Scan for the cell matching the given text and deliver its (X, Y) coordinate at center. 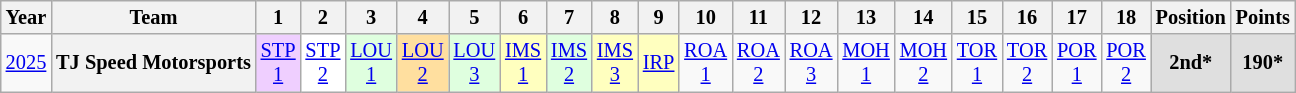
16 (1027, 17)
190* (1263, 63)
2 (324, 17)
TJ Speed Motorsports (154, 63)
9 (658, 17)
IMS2 (569, 63)
11 (758, 17)
POR1 (1076, 63)
ROA1 (706, 63)
STP2 (324, 63)
IMS1 (523, 63)
14 (924, 17)
15 (977, 17)
1 (278, 17)
2025 (26, 63)
Team (154, 17)
Position (1191, 17)
ROA2 (758, 63)
10 (706, 17)
8 (615, 17)
17 (1076, 17)
ROA3 (812, 63)
4 (423, 17)
5 (474, 17)
7 (569, 17)
3 (371, 17)
LOU1 (371, 63)
18 (1126, 17)
TOR1 (977, 63)
6 (523, 17)
MOH2 (924, 63)
2nd* (1191, 63)
IRP (658, 63)
LOU3 (474, 63)
Year (26, 17)
STP1 (278, 63)
POR2 (1126, 63)
Points (1263, 17)
IMS3 (615, 63)
12 (812, 17)
TOR2 (1027, 63)
MOH1 (866, 63)
13 (866, 17)
LOU2 (423, 63)
